Identify which cell holds the provided text, then report its (X, Y) central coordinate. 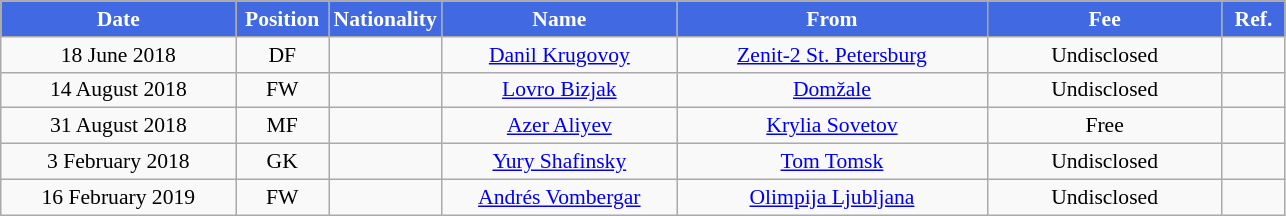
GK (282, 162)
Domžale (832, 90)
Nationality (384, 19)
Tom Tomsk (832, 162)
Zenit-2 St. Petersburg (832, 55)
Name (560, 19)
18 June 2018 (118, 55)
31 August 2018 (118, 126)
Lovro Bizjak (560, 90)
Danil Krugovoy (560, 55)
Andrés Vombergar (560, 197)
16 February 2019 (118, 197)
Azer Aliyev (560, 126)
From (832, 19)
Date (118, 19)
Position (282, 19)
Olimpija Ljubljana (832, 197)
Yury Shafinsky (560, 162)
Ref. (1254, 19)
Fee (1104, 19)
3 February 2018 (118, 162)
MF (282, 126)
DF (282, 55)
Free (1104, 126)
14 August 2018 (118, 90)
Krylia Sovetov (832, 126)
